Return (X, Y) of the center of cell containing provided text 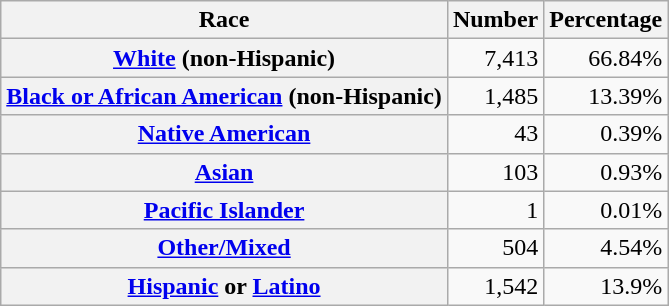
White (non-Hispanic) (224, 58)
Pacific Islander (224, 210)
1,542 (495, 286)
0.93% (606, 172)
Race (224, 20)
13.9% (606, 286)
1,485 (495, 96)
Percentage (606, 20)
43 (495, 134)
103 (495, 172)
Black or African American (non-Hispanic) (224, 96)
0.39% (606, 134)
13.39% (606, 96)
Asian (224, 172)
Native American (224, 134)
66.84% (606, 58)
1 (495, 210)
Hispanic or Latino (224, 286)
7,413 (495, 58)
4.54% (606, 248)
Other/Mixed (224, 248)
0.01% (606, 210)
Number (495, 20)
504 (495, 248)
